Determine the (X, Y) coordinate at the center of the cell enclosing the given text.  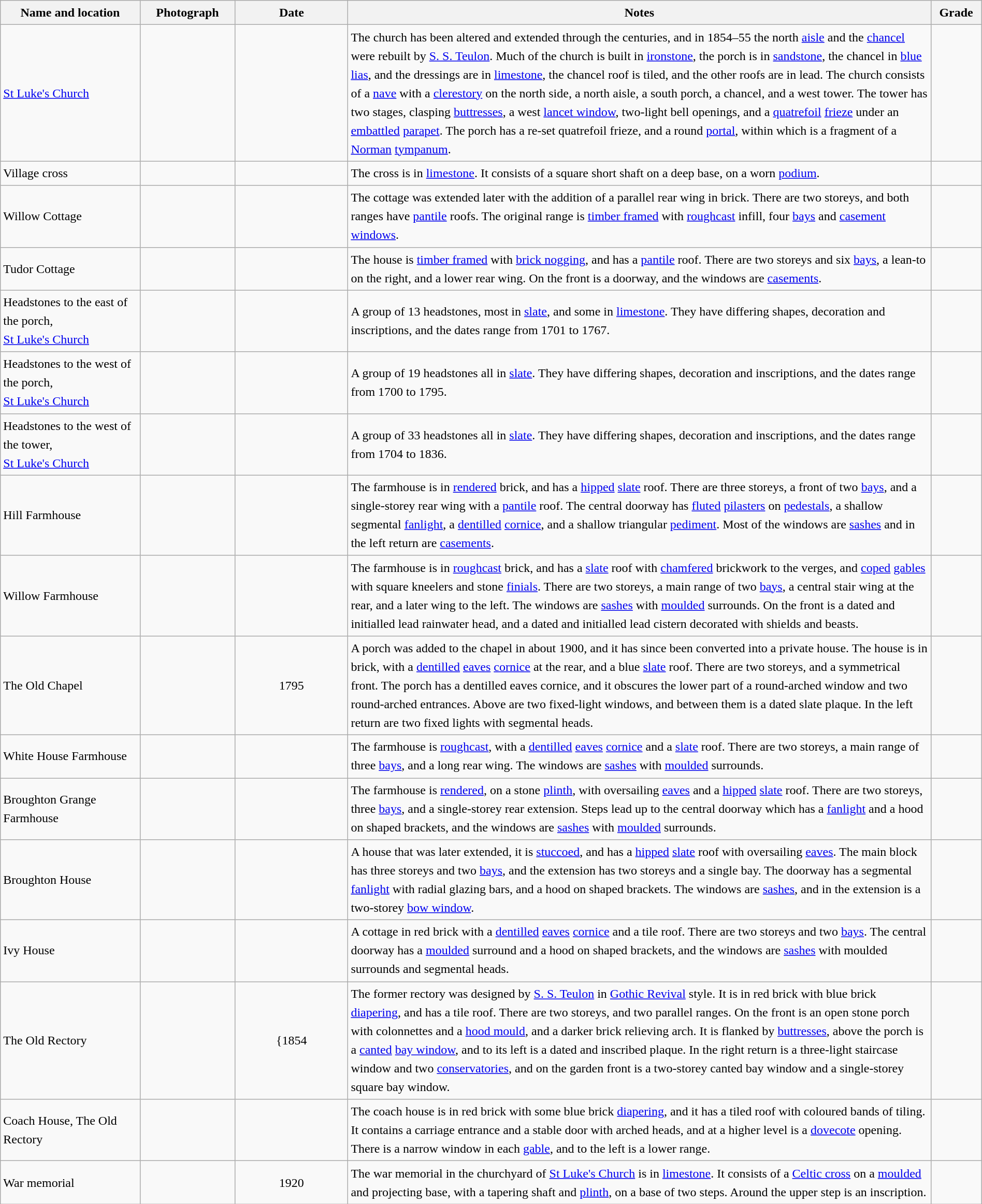
Tudor Cottage (70, 268)
Notes (639, 12)
Coach House, The Old Rectory (70, 1130)
Headstones to the west of the porch,St Luke's Church (70, 382)
Name and location (70, 12)
Broughton Grange Farmhouse (70, 809)
White House Farmhouse (70, 756)
{1854 (292, 1040)
The Old Chapel (70, 685)
Date (292, 12)
Ivy House (70, 951)
The Old Rectory (70, 1040)
Willow Farmhouse (70, 596)
The cross is in limestone. It consists of a square short shaft on a deep base, on a worn podium. (639, 173)
St Luke's Church (70, 93)
Grade (956, 12)
Headstones to the east of the porch,St Luke's Church (70, 321)
Willow Cottage (70, 217)
Photograph (187, 12)
A group of 33 headstones all in slate. They have differing shapes, decoration and inscriptions, and the dates range from 1704 to 1836. (639, 445)
Village cross (70, 173)
1795 (292, 685)
War memorial (70, 1182)
1920 (292, 1182)
Headstones to the west of the tower,St Luke's Church (70, 445)
Broughton House (70, 880)
A group of 19 headstones all in slate. They have differing shapes, decoration and inscriptions, and the dates range from 1700 to 1795. (639, 382)
Hill Farmhouse (70, 515)
